For the text-containing cell, return its midpoint in [X, Y] coordinate format. 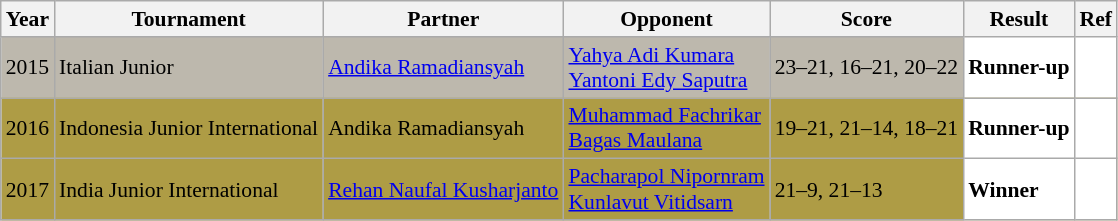
2017 [28, 190]
2016 [28, 128]
Yahya Adi Kumara Yantoni Edy Saputra [666, 68]
Muhammad Fachrikar Bagas Maulana [666, 128]
Partner [443, 19]
Indonesia Junior International [188, 128]
Pacharapol Nipornram Kunlavut Vitidsarn [666, 190]
Tournament [188, 19]
Result [1018, 19]
21–9, 21–13 [867, 190]
23–21, 16–21, 20–22 [867, 68]
Year [28, 19]
19–21, 21–14, 18–21 [867, 128]
Rehan Naufal Kusharjanto [443, 190]
Score [867, 19]
2015 [28, 68]
India Junior International [188, 190]
Italian Junior [188, 68]
Winner [1018, 190]
Ref [1095, 19]
Opponent [666, 19]
